Extract the (X, Y) coordinate from the center of the cell holding the provided text.  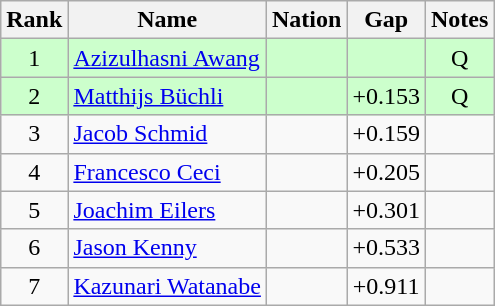
+0.533 (386, 248)
5 (34, 210)
4 (34, 172)
7 (34, 286)
Nation (306, 20)
3 (34, 134)
2 (34, 96)
Rank (34, 20)
+0.301 (386, 210)
Kazunari Watanabe (168, 286)
+0.911 (386, 286)
Jacob Schmid (168, 134)
Jason Kenny (168, 248)
+0.153 (386, 96)
Francesco Ceci (168, 172)
6 (34, 248)
Joachim Eilers (168, 210)
Matthijs Büchli (168, 96)
1 (34, 58)
+0.159 (386, 134)
Name (168, 20)
Azizulhasni Awang (168, 58)
+0.205 (386, 172)
Notes (459, 20)
Gap (386, 20)
